Identify which cell holds the provided text, then report its [x, y] central coordinate. 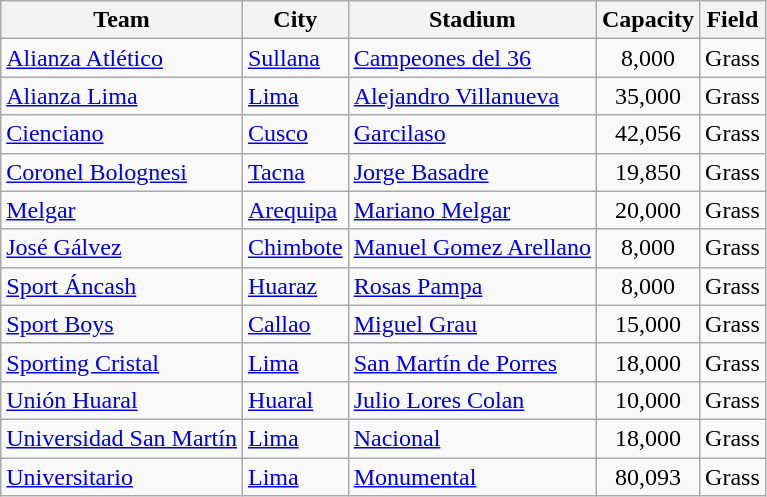
Tacna [295, 172]
35,000 [648, 96]
Nacional [472, 438]
Universitario [122, 477]
Campeones del 36 [472, 58]
Cusco [295, 134]
Miguel Grau [472, 324]
Sport Áncash [122, 286]
Alejandro Villanueva [472, 96]
Huaral [295, 400]
Huaraz [295, 286]
Stadium [472, 20]
Mariano Melgar [472, 210]
Alianza Atlético [122, 58]
Capacity [648, 20]
Monumental [472, 477]
San Martín de Porres [472, 362]
Alianza Lima [122, 96]
10,000 [648, 400]
Cienciano [122, 134]
José Gálvez [122, 248]
Chimbote [295, 248]
Callao [295, 324]
Sullana [295, 58]
Manuel Gomez Arellano [472, 248]
Sport Boys [122, 324]
Field [733, 20]
Jorge Basadre [472, 172]
80,093 [648, 477]
Sporting Cristal [122, 362]
Coronel Bolognesi [122, 172]
Unión Huaral [122, 400]
Melgar [122, 210]
42,056 [648, 134]
Garcilaso [472, 134]
Julio Lores Colan [472, 400]
20,000 [648, 210]
Rosas Pampa [472, 286]
City [295, 20]
Universidad San Martín [122, 438]
15,000 [648, 324]
Arequipa [295, 210]
19,850 [648, 172]
Team [122, 20]
